Identify which cell holds the provided text, then report its [X, Y] central coordinate. 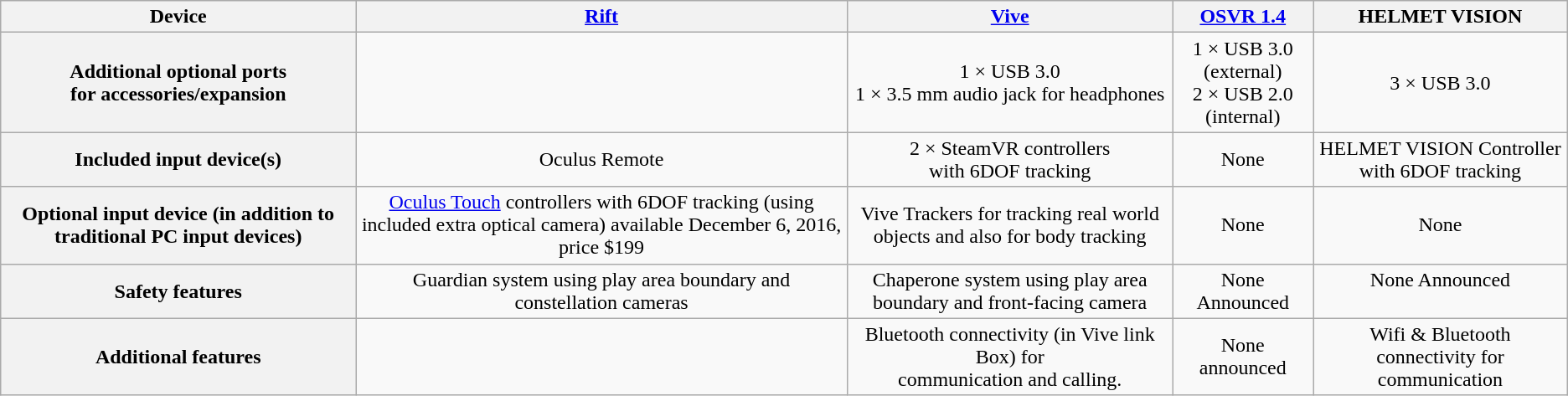
3 × USB 3.0 [1441, 82]
Safety features [178, 291]
Vive Trackers for tracking real world objects and also for body tracking [1009, 225]
Wifi & Bluetooth connectivity forcommunication [1441, 357]
Vive [1009, 17]
None announced [1243, 357]
1 × USB 3.0 (external)2 × USB 2.0 (internal) [1243, 82]
Device [178, 17]
Oculus Remote [601, 159]
Rift [601, 17]
Chaperone system using play area boundary and front-facing camera [1009, 291]
Guardian system using play area boundary and constellation cameras [601, 291]
2 × SteamVR controllerswith 6DOF tracking [1009, 159]
1 × USB 3.01 × 3.5 mm audio jack for headphones [1009, 82]
HELMET VISION [1441, 17]
Additional features [178, 357]
Oculus Touch controllers with 6DOF tracking (using included extra optical camera) available December 6, 2016, price $199 [601, 225]
Optional input device (in addition to traditional PC input devices) [178, 225]
Additional optional portsfor accessories/expansion [178, 82]
Included input device(s) [178, 159]
Bluetooth connectivity (in Vive link Box) forcommunication and calling. [1009, 357]
OSVR 1.4 [1243, 17]
HELMET VISION Controller with 6DOF tracking [1441, 159]
